Search for the cell housing the specified text and yield its (x, y) center coordinate. 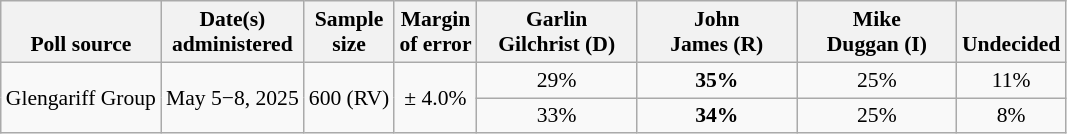
600 (RV) (350, 98)
35% (717, 80)
± 4.0% (435, 98)
Marginof error (435, 32)
34% (717, 116)
JohnJames (R) (717, 32)
33% (557, 116)
Glengariff Group (81, 98)
GarlinGilchrist (D) (557, 32)
Poll source (81, 32)
Undecided (1011, 32)
Samplesize (350, 32)
11% (1011, 80)
Date(s)administered (232, 32)
May 5−8, 2025 (232, 98)
8% (1011, 116)
MikeDuggan (I) (877, 32)
29% (557, 80)
